Provide the [x, y] coordinate of the cell's center where the given text is located.  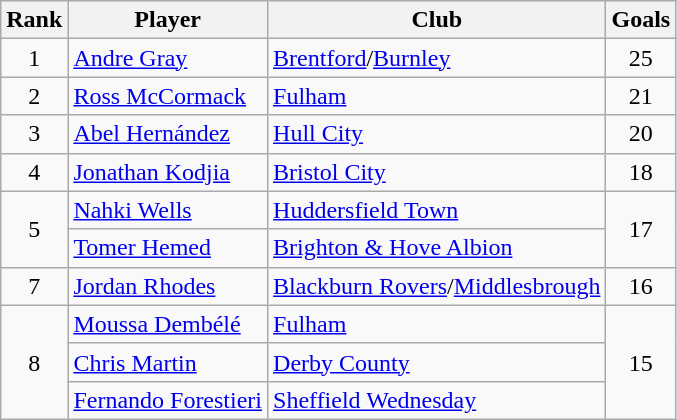
Chris Martin [168, 362]
20 [641, 134]
Jordan Rhodes [168, 286]
2 [34, 96]
Sheffield Wednesday [437, 400]
Brighton & Hove Albion [437, 248]
1 [34, 58]
Bristol City [437, 172]
3 [34, 134]
Andre Gray [168, 58]
Nahki Wells [168, 210]
Club [437, 20]
Huddersfield Town [437, 210]
Tomer Hemed [168, 248]
25 [641, 58]
Ross McCormack [168, 96]
Hull City [437, 134]
Abel Hernández [168, 134]
7 [34, 286]
16 [641, 286]
Jonathan Kodjia [168, 172]
4 [34, 172]
21 [641, 96]
18 [641, 172]
Blackburn Rovers/Middlesbrough [437, 286]
17 [641, 229]
Fernando Forestieri [168, 400]
Player [168, 20]
Rank [34, 20]
5 [34, 229]
15 [641, 362]
Derby County [437, 362]
Goals [641, 20]
8 [34, 362]
Brentford/Burnley [437, 58]
Moussa Dembélé [168, 324]
